Output the [X, Y] coordinate of the center of the cell containing the given text.  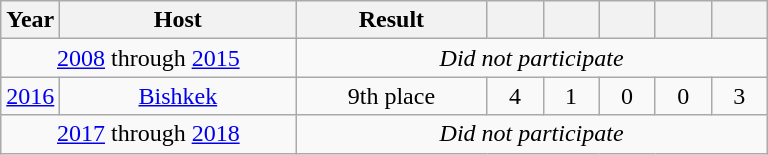
3 [739, 96]
Result [392, 20]
2016 [30, 96]
2017 through 2018 [148, 134]
4 [515, 96]
Year [30, 20]
Bishkek [178, 96]
Host [178, 20]
9th place [392, 96]
1 [571, 96]
2008 through 2015 [148, 58]
